Locate the cell with the specified text and output its [X, Y] center coordinate. 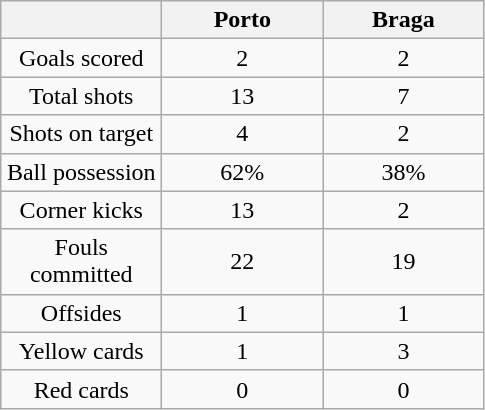
Ball possession [82, 172]
Braga [404, 20]
Offsides [82, 313]
Red cards [82, 389]
Fouls committed [82, 262]
22 [242, 262]
Shots on target [82, 134]
Goals scored [82, 58]
Corner kicks [82, 210]
Porto [242, 20]
19 [404, 262]
7 [404, 96]
62% [242, 172]
3 [404, 351]
4 [242, 134]
Total shots [82, 96]
38% [404, 172]
Yellow cards [82, 351]
